Find where the given text appears and provide that cell's center as (x, y) coordinate. 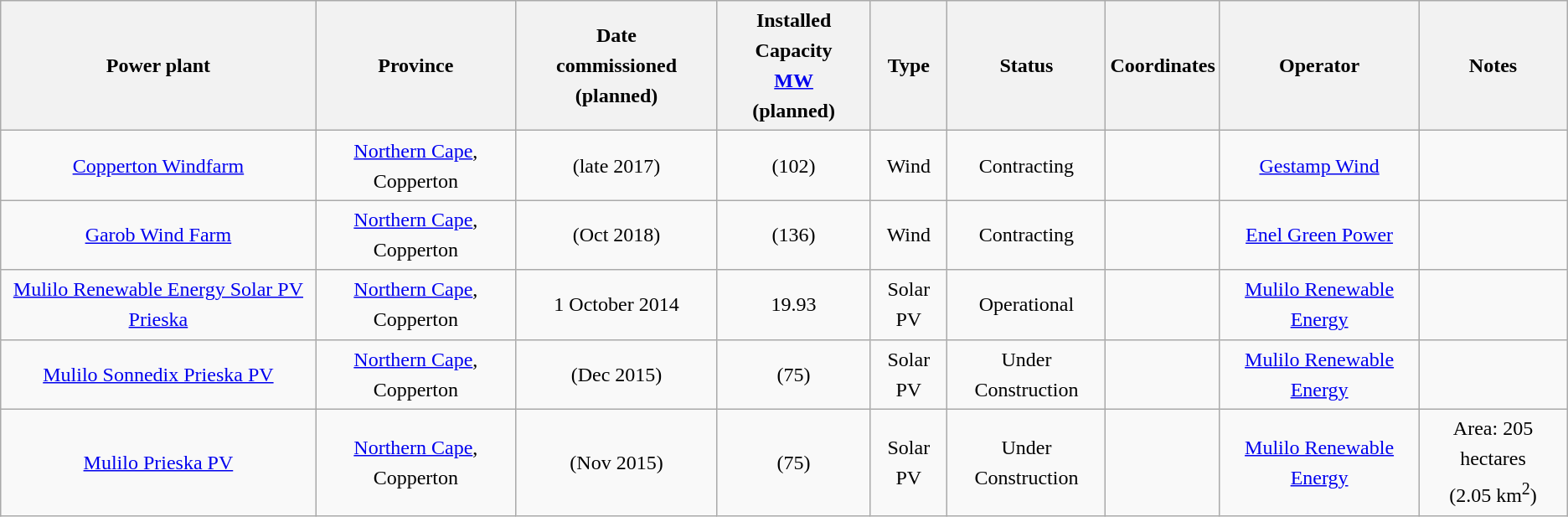
Province (415, 65)
1 October 2014 (616, 305)
Notes (1493, 65)
Copperton Windfarm (158, 166)
Status (1027, 65)
Operator (1318, 65)
Garob Wind Farm (158, 235)
(Nov 2015) (616, 463)
19.93 (793, 305)
Mulilo Sonnedix Prieska PV (158, 374)
Mulilo Prieska PV (158, 463)
Enel Green Power (1318, 235)
Type (909, 65)
(136) (793, 235)
(Dec 2015) (616, 374)
Area: 205 hectares (2.05 km2) (1493, 463)
(Oct 2018) (616, 235)
Installed CapacityMW (planned) (793, 65)
Mulilo Renewable Energy Solar PV Prieska (158, 305)
(late 2017) (616, 166)
Coordinates (1163, 65)
Power plant (158, 65)
Gestamp Wind (1318, 166)
Datecommissioned (planned) (616, 65)
Operational (1027, 305)
(102) (793, 166)
